Determine the [x, y] coordinate at the center of the cell enclosing the given text.  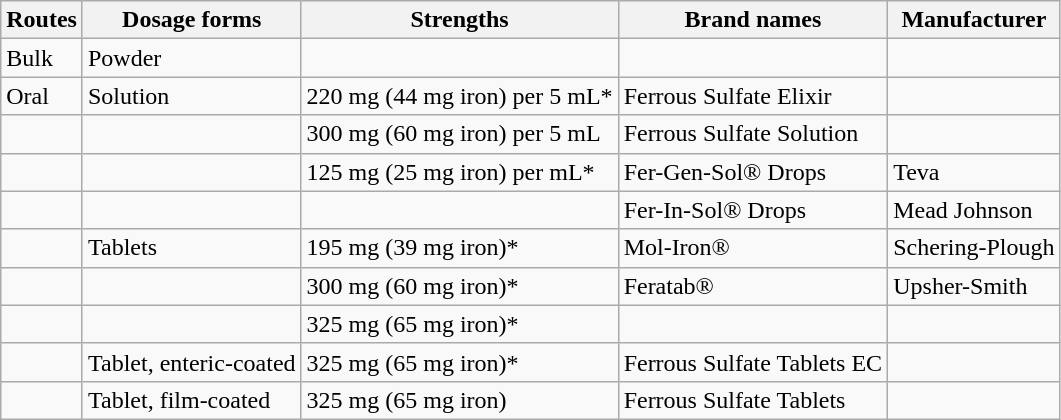
Teva [974, 172]
Strengths [460, 20]
Fer-In-Sol® Drops [753, 210]
Ferrous Sulfate Tablets EC [753, 362]
Ferrous Sulfate Tablets [753, 400]
Ferrous Sulfate Solution [753, 134]
Upsher-Smith [974, 286]
195 mg (39 mg iron)* [460, 248]
Fer-Gen-Sol® Drops [753, 172]
Tablets [192, 248]
Brand names [753, 20]
Routes [42, 20]
125 mg (25 mg iron) per mL* [460, 172]
325 mg (65 mg iron) [460, 400]
Manufacturer [974, 20]
Mol-Iron® [753, 248]
300 mg (60 mg iron) per 5 mL [460, 134]
Ferrous Sulfate Elixir [753, 96]
Powder [192, 58]
Solution [192, 96]
Tablet, film-coated [192, 400]
Feratab® [753, 286]
Mead Johnson [974, 210]
Tablet, enteric-coated [192, 362]
300 mg (60 mg iron)* [460, 286]
Dosage forms [192, 20]
Schering-Plough [974, 248]
220 mg (44 mg iron) per 5 mL* [460, 96]
Oral [42, 96]
Bulk [42, 58]
